Find where the given text appears and provide that cell's center as [x, y] coordinate. 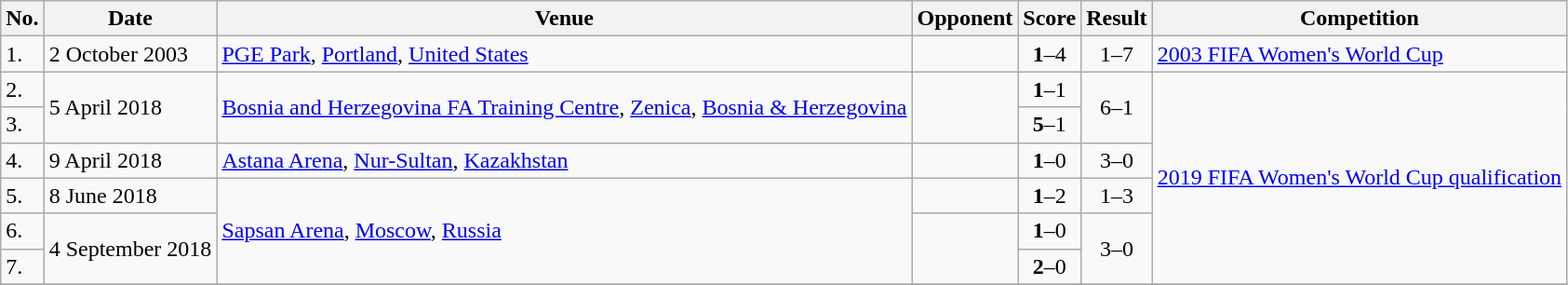
8 June 2018 [130, 196]
Astana Arena, Nur-Sultan, Kazakhstan [564, 160]
1–1 [1050, 89]
1–7 [1117, 54]
7. [22, 266]
2003 FIFA Women's World Cup [1360, 54]
4. [22, 160]
1–4 [1050, 54]
No. [22, 19]
Bosnia and Herzegovina FA Training Centre, Zenica, Bosnia & Herzegovina [564, 107]
1–2 [1050, 196]
5. [22, 196]
Venue [564, 19]
Sapsan Arena, Moscow, Russia [564, 231]
1. [22, 54]
2–0 [1050, 266]
PGE Park, Portland, United States [564, 54]
Score [1050, 19]
2. [22, 89]
Competition [1360, 19]
2 October 2003 [130, 54]
Date [130, 19]
Result [1117, 19]
Opponent [965, 19]
4 September 2018 [130, 249]
9 April 2018 [130, 160]
5–1 [1050, 125]
5 April 2018 [130, 107]
6–1 [1117, 107]
2019 FIFA Women's World Cup qualification [1360, 178]
6. [22, 231]
3. [22, 125]
1–3 [1117, 196]
